Output the [X, Y] coordinate of the center of the cell containing the given text.  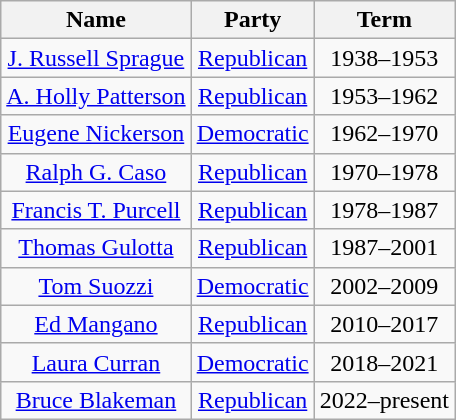
1978–1987 [384, 210]
Ed Mangano [96, 324]
1962–1970 [384, 134]
Term [384, 20]
2018–2021 [384, 362]
Party [252, 20]
1987–2001 [384, 248]
J. Russell Sprague [96, 58]
2022–present [384, 400]
Thomas Gulotta [96, 248]
2002–2009 [384, 286]
Eugene Nickerson [96, 134]
Tom Suozzi [96, 286]
A. Holly Patterson [96, 96]
Francis T. Purcell [96, 210]
Bruce Blakeman [96, 400]
Laura Curran [96, 362]
Name [96, 20]
1938–1953 [384, 58]
2010–2017 [384, 324]
1970–1978 [384, 172]
1953–1962 [384, 96]
Ralph G. Caso [96, 172]
